Return (X, Y) of the center of cell containing provided text 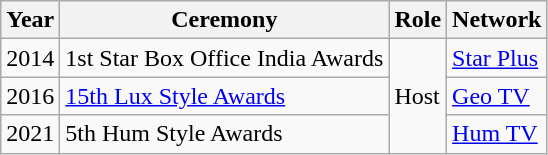
Ceremony (224, 20)
2014 (30, 58)
Role (418, 20)
15th Lux Style Awards (224, 96)
Hum TV (497, 134)
5th Hum Style Awards (224, 134)
Network (497, 20)
2016 (30, 96)
Year (30, 20)
Geo TV (497, 96)
1st Star Box Office India Awards (224, 58)
Star Plus (497, 58)
Host (418, 96)
2021 (30, 134)
